Identify which cell holds the provided text, then report its [X, Y] central coordinate. 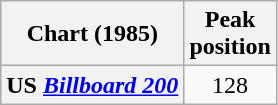
Chart (1985) [92, 34]
128 [230, 85]
US Billboard 200 [92, 85]
Peakposition [230, 34]
